Provide the (X, Y) coordinate of the cell's center where the given text is located.  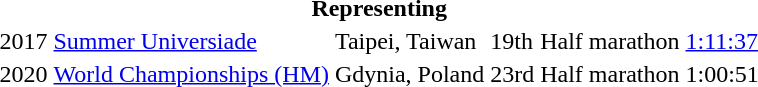
Summer Universiade (191, 41)
Half marathon (610, 41)
19th (512, 41)
Taipei, Taiwan (409, 41)
